For the text-containing cell, return its midpoint in [X, Y] coordinate format. 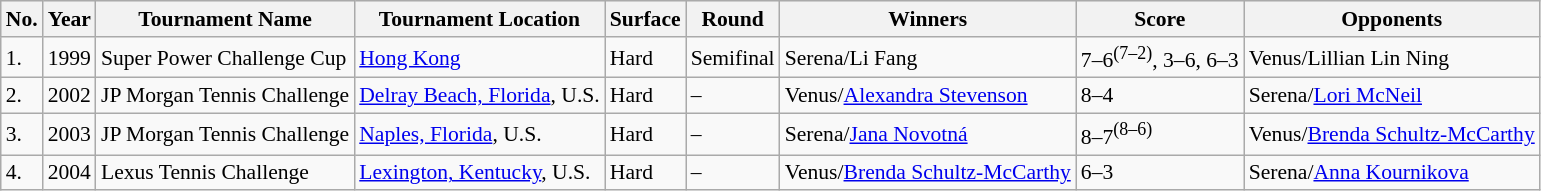
Delray Beach, Florida, U.S. [480, 96]
Score [1160, 19]
Round [733, 19]
2. [22, 96]
Surface [646, 19]
2003 [70, 134]
8–7(8–6) [1160, 134]
Lexington, Kentucky, U.S. [480, 173]
Year [70, 19]
Serena/Lori McNeil [1392, 96]
4. [22, 173]
Hong Kong [480, 58]
Winners [928, 19]
1999 [70, 58]
Venus/Lillian Lin Ning [1392, 58]
Serena/Anna Kournikova [1392, 173]
Tournament Location [480, 19]
7–6(7–2), 3–6, 6–3 [1160, 58]
2004 [70, 173]
1. [22, 58]
Serena/Jana Novotná [928, 134]
6–3 [1160, 173]
No. [22, 19]
Opponents [1392, 19]
Naples, Florida, U.S. [480, 134]
8–4 [1160, 96]
2002 [70, 96]
3. [22, 134]
Semifinal [733, 58]
Tournament Name [225, 19]
Super Power Challenge Cup [225, 58]
Lexus Tennis Challenge [225, 173]
Venus/Alexandra Stevenson [928, 96]
Serena/Li Fang [928, 58]
